Provide the (x, y) coordinate of the cell's center where the given text is located.  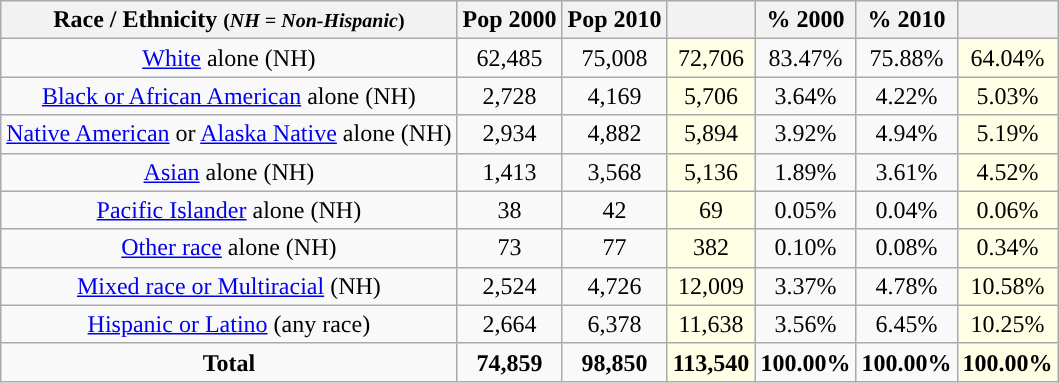
4,726 (614, 286)
3.56% (806, 324)
5,894 (711, 134)
5,706 (711, 96)
2,934 (510, 134)
2,664 (510, 324)
2,524 (510, 286)
74,859 (510, 362)
6.45% (906, 324)
Asian alone (NH) (229, 172)
Other race alone (NH) (229, 248)
4.52% (1008, 172)
42 (614, 210)
Black or African American alone (NH) (229, 96)
11,638 (711, 324)
98,850 (614, 362)
4,169 (614, 96)
3.64% (806, 96)
Native American or Alaska Native alone (NH) (229, 134)
% 2010 (906, 20)
White alone (NH) (229, 58)
0.08% (906, 248)
Total (229, 362)
5.19% (1008, 134)
5.03% (1008, 96)
5,136 (711, 172)
3.92% (806, 134)
4.94% (906, 134)
4.78% (906, 286)
64.04% (1008, 58)
10.25% (1008, 324)
0.06% (1008, 210)
62,485 (510, 58)
Pop 2010 (614, 20)
113,540 (711, 362)
38 (510, 210)
3,568 (614, 172)
77 (614, 248)
1.89% (806, 172)
6,378 (614, 324)
4,882 (614, 134)
75,008 (614, 58)
2,728 (510, 96)
69 (711, 210)
Pop 2000 (510, 20)
12,009 (711, 286)
% 2000 (806, 20)
83.47% (806, 58)
0.05% (806, 210)
0.04% (906, 210)
4.22% (906, 96)
3.37% (806, 286)
0.10% (806, 248)
3.61% (906, 172)
1,413 (510, 172)
0.34% (1008, 248)
73 (510, 248)
75.88% (906, 58)
Pacific Islander alone (NH) (229, 210)
Hispanic or Latino (any race) (229, 324)
382 (711, 248)
72,706 (711, 58)
Mixed race or Multiracial (NH) (229, 286)
Race / Ethnicity (NH = Non-Hispanic) (229, 20)
10.58% (1008, 286)
